Return [x, y] of the center of cell containing provided text 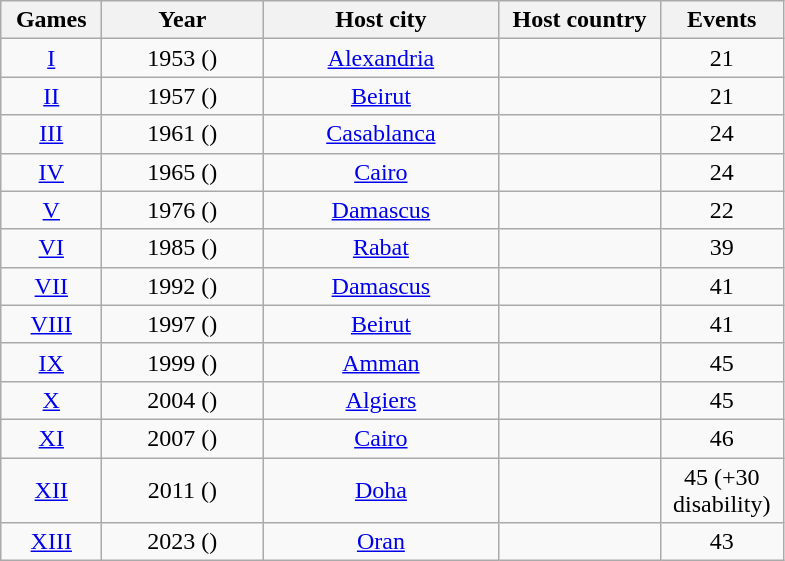
Games [52, 20]
Host country [580, 20]
Events [722, 20]
1985 () [182, 248]
45 (+30 disability) [722, 490]
Oran [381, 542]
II [52, 96]
Casablanca [381, 134]
1999 () [182, 362]
IX [52, 362]
XIII [52, 542]
22 [722, 210]
43 [722, 542]
Year [182, 20]
III [52, 134]
VII [52, 286]
1961 () [182, 134]
1976 () [182, 210]
1992 () [182, 286]
1957 () [182, 96]
Doha [381, 490]
1965 () [182, 172]
Amman [381, 362]
Algiers [381, 400]
2004 () [182, 400]
IV [52, 172]
I [52, 58]
XII [52, 490]
V [52, 210]
XI [52, 438]
X [52, 400]
Host city [381, 20]
1997 () [182, 324]
2023 () [182, 542]
1953 () [182, 58]
2011 () [182, 490]
Alexandria [381, 58]
2007 () [182, 438]
VI [52, 248]
Rabat [381, 248]
46 [722, 438]
39 [722, 248]
VIII [52, 324]
